Detect which cell encompasses the target text, then output its (x, y) center coordinate. 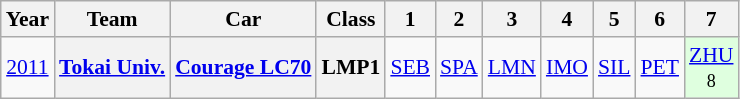
ZHU8 (711, 68)
SIL (614, 68)
LMN (512, 68)
3 (512, 19)
Team (112, 19)
LMP1 (350, 68)
PET (660, 68)
5 (614, 19)
Class (350, 19)
4 (567, 19)
SEB (410, 68)
6 (660, 19)
IMO (567, 68)
Year (28, 19)
7 (711, 19)
SPA (459, 68)
Tokai Univ. (112, 68)
1 (410, 19)
Car (243, 19)
Courage LC70 (243, 68)
2 (459, 19)
2011 (28, 68)
